Capture the cell that displays the provided text and extract its (X, Y) central coordinate. 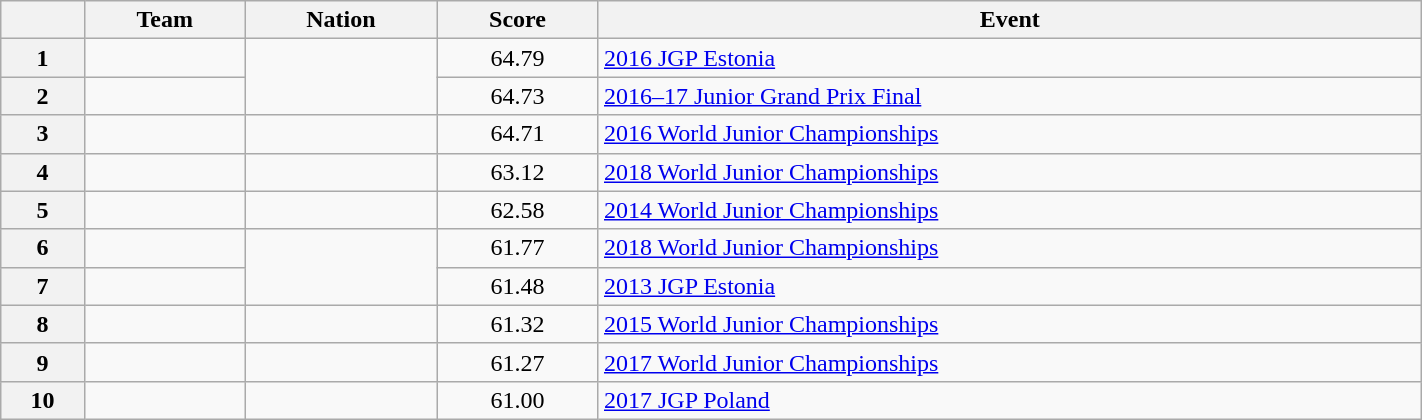
8 (43, 324)
Team (164, 20)
Score (518, 20)
61.77 (518, 248)
64.79 (518, 58)
10 (43, 400)
5 (43, 210)
2016–17 Junior Grand Prix Final (1010, 96)
61.27 (518, 362)
64.71 (518, 134)
2016 JGP Estonia (1010, 58)
2013 JGP Estonia (1010, 286)
1 (43, 58)
4 (43, 172)
Event (1010, 20)
62.58 (518, 210)
2014 World Junior Championships (1010, 210)
63.12 (518, 172)
6 (43, 248)
61.00 (518, 400)
2 (43, 96)
2016 World Junior Championships (1010, 134)
2017 JGP Poland (1010, 400)
3 (43, 134)
9 (43, 362)
2017 World Junior Championships (1010, 362)
61.32 (518, 324)
Nation (341, 20)
7 (43, 286)
2015 World Junior Championships (1010, 324)
61.48 (518, 286)
64.73 (518, 96)
